Capture the cell that displays the provided text and extract its (X, Y) central coordinate. 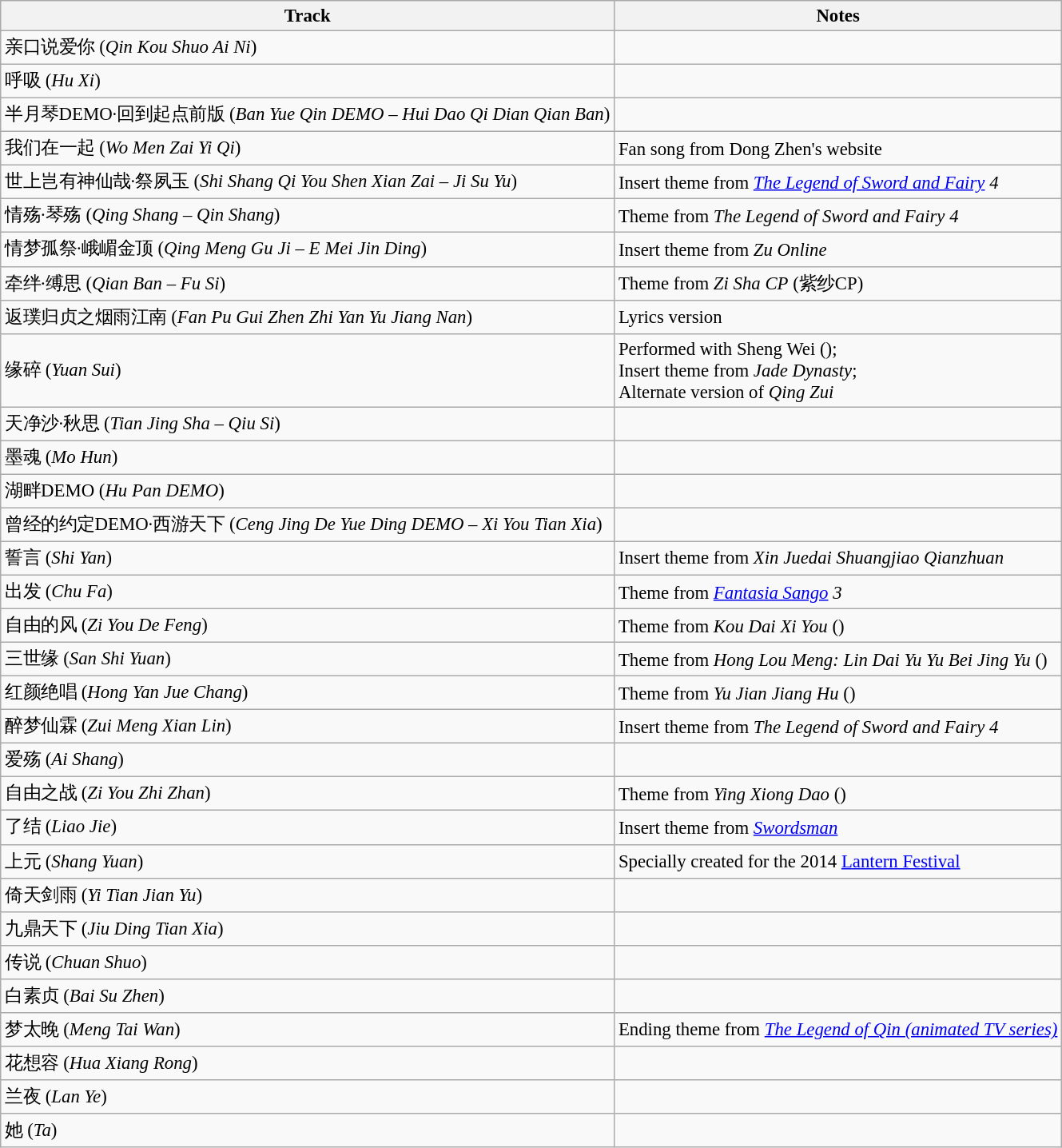
倚天剑雨 (Yi Tian Jian Yu) (308, 895)
Performed with Sheng Wei ();Insert theme from Jade Dynasty;Alternate version of Qing Zui (838, 370)
Lyrics version (838, 317)
自由之战 (Zi You Zhi Zhan) (308, 794)
世上岂有神仙哉·祭夙玉 (Shi Shang Qi You Shen Xian Zai – Ji Su Yu) (308, 182)
九鼎天下 (Jiu Ding Tian Xia) (308, 928)
誓言 (Shi Yan) (308, 558)
缘碎 (Yuan Sui) (308, 370)
三世缘 (San Shi Yuan) (308, 660)
半月琴DEMO·回到起点前版 (Ban Yue Qin DEMO – Hui Dao Qi Dian Qian Ban) (308, 115)
Track (308, 16)
Theme from The Legend of Sword and Fairy 4 (838, 216)
Notes (838, 16)
Insert theme from Swordsman (838, 827)
Theme from Kou Dai Xi You () (838, 626)
Theme from Zi Sha CP (紫纱CP) (838, 283)
Insert theme from Zu Online (838, 249)
花想容 (Hua Xiang Rong) (308, 1063)
返璞归贞之烟雨江南 (Fan Pu Gui Zhen Zhi Yan Yu Jiang Nan) (308, 317)
爱殇 (Ai Shang) (308, 760)
我们在一起 (Wo Men Zai Yi Qi) (308, 149)
墨魂 (Mo Hun) (308, 457)
梦太晚 (Meng Tai Wan) (308, 1030)
呼吸 (Hu Xi) (308, 82)
Fan song from Dong Zhen's website (838, 149)
牵绊·缚思 (Qian Ban – Fu Si) (308, 283)
她 (Ta) (308, 1130)
白素贞 (Bai Su Zhen) (308, 996)
Ending theme from The Legend of Qin (animated TV series) (838, 1030)
Specially created for the 2014 Lantern Festival (838, 861)
亲口说爱你 (Qin Kou Shuo Ai Ni) (308, 48)
情殇·琴殇 (Qing Shang – Qin Shang) (308, 216)
传说 (Chuan Shuo) (308, 962)
曾经的约定DEMO·西游天下 (Ceng Jing De Yue Ding DEMO – Xi You Tian Xia) (308, 524)
上元 (Shang Yuan) (308, 861)
出发 (Chu Fa) (308, 592)
红颜绝唱 (Hong Yan Jue Chang) (308, 693)
了结 (Liao Jie) (308, 827)
Theme from Ying Xiong Dao () (838, 794)
情梦孤祭·峨嵋金顶 (Qing Meng Gu Ji – E Mei Jin Ding) (308, 249)
湖畔DEMO (Hu Pan DEMO) (308, 491)
Insert theme from Xin Juedai Shuangjiao Qianzhuan (838, 558)
醉梦仙霖 (Zui Meng Xian Lin) (308, 727)
Theme from Yu Jian Jiang Hu () (838, 693)
兰夜 (Lan Ye) (308, 1097)
天净沙·秋思 (Tian Jing Sha – Qiu Si) (308, 424)
Theme from Fantasia Sango 3 (838, 592)
自由的风 (Zi You De Feng) (308, 626)
Theme from Hong Lou Meng: Lin Dai Yu Yu Bei Jing Yu () (838, 660)
